From the cell containing the given text, extract its center point as [X, Y] coordinate. 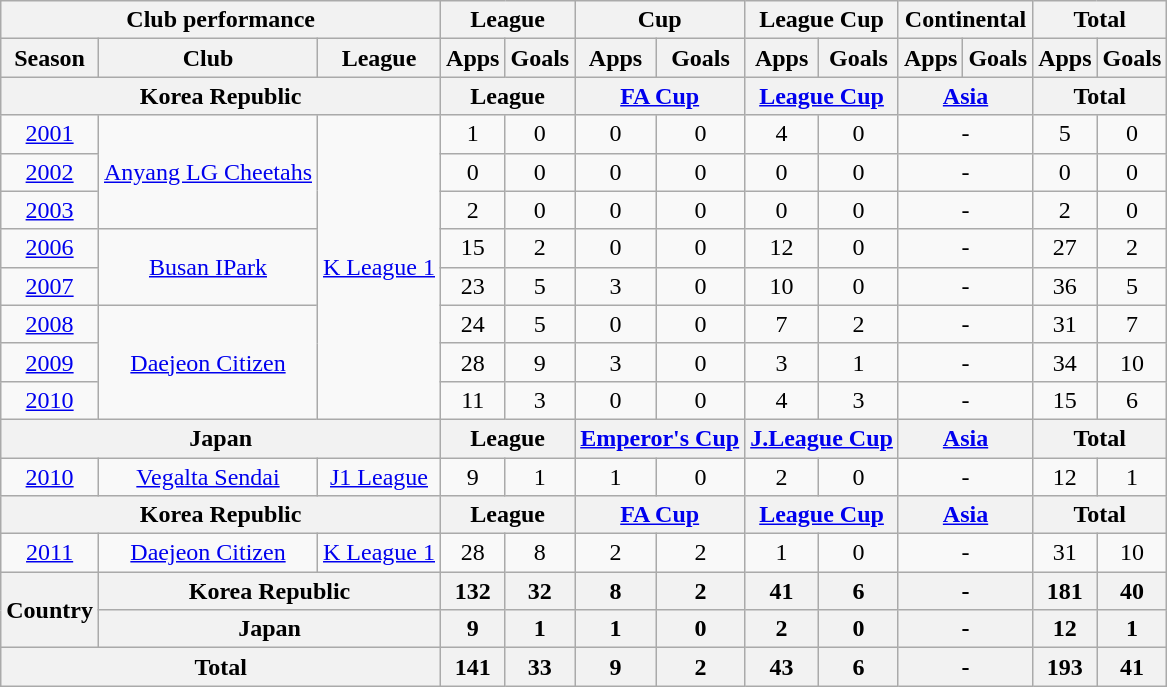
Vegalta Sendai [208, 477]
23 [473, 286]
Country [50, 610]
2002 [50, 172]
33 [540, 667]
Emperor's Cup [660, 438]
2011 [50, 553]
132 [473, 591]
Continental [965, 20]
193 [1065, 667]
2003 [50, 210]
141 [473, 667]
43 [782, 667]
36 [1065, 286]
32 [540, 591]
2009 [50, 362]
34 [1065, 362]
2006 [50, 248]
Anyang LG Cheetahs [208, 172]
2007 [50, 286]
Club [208, 58]
J.League Cup [822, 438]
Season [50, 58]
J1 League [380, 477]
2001 [50, 134]
40 [1132, 591]
Club performance [221, 20]
24 [473, 324]
2008 [50, 324]
11 [473, 400]
Cup [660, 20]
27 [1065, 248]
181 [1065, 591]
Busan IPark [208, 267]
